For the text-containing cell, return its midpoint in [x, y] coordinate format. 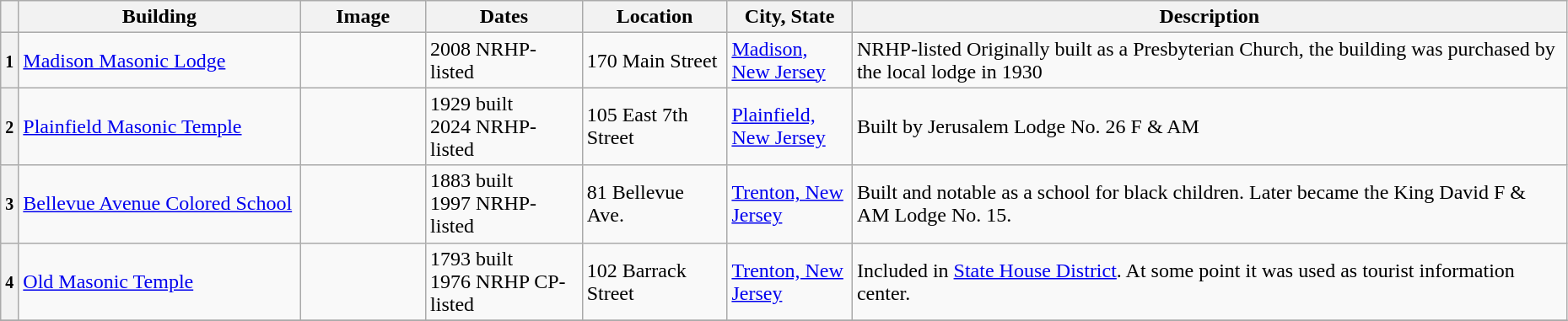
1 [10, 61]
Included in State House District. At some point it was used as tourist information center. [1210, 281]
NRHP-listed Originally built as a Presbyterian Church, the building was purchased by the local lodge in 1930 [1210, 61]
Image [363, 17]
1929 built2024 NRHP-listed [504, 126]
Location [655, 17]
Plainfield Masonic Temple [159, 126]
Description [1210, 17]
City, State [789, 17]
2 [10, 126]
Built and notable as a school for black children. Later became the King David F & AM Lodge No. 15. [1210, 204]
Madison Masonic Lodge [159, 61]
81 Bellevue Ave. [655, 204]
Bellevue Avenue Colored School [159, 204]
2008 NRHP-listed [504, 61]
102 Barrack Street [655, 281]
Madison, New Jersey [789, 61]
1793 built1976 NRHP CP-listed [504, 281]
Building [159, 17]
Dates [504, 17]
Plainfield, New Jersey [789, 126]
1883 built1997 NRHP-listed [504, 204]
4 [10, 281]
3 [10, 204]
Built by Jerusalem Lodge No. 26 F & AM [1210, 126]
105 East 7th Street [655, 126]
Old Masonic Temple [159, 281]
170 Main Street [655, 61]
